For the text-containing cell, return its midpoint in [x, y] coordinate format. 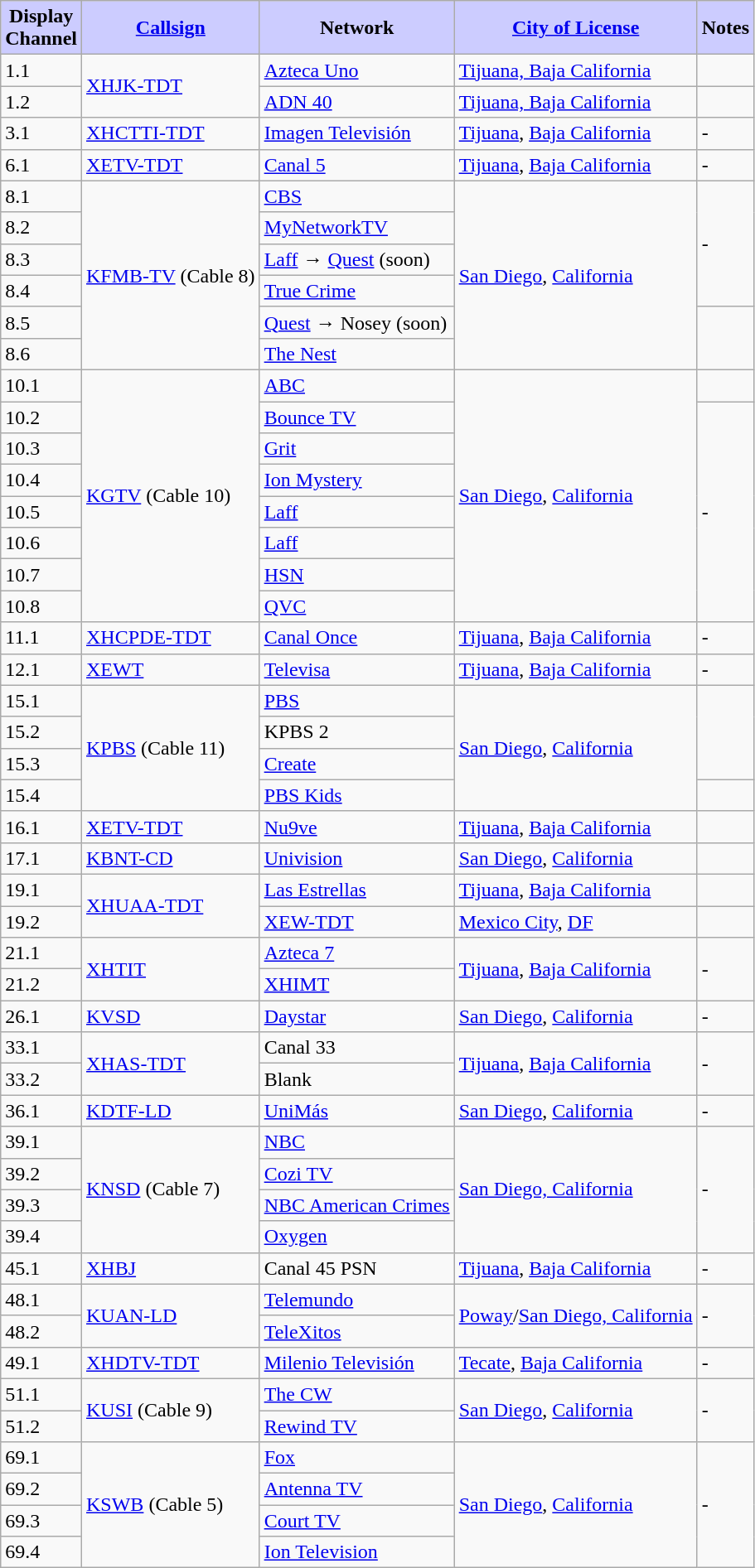
12.1 [41, 669]
XHIMT [356, 985]
1.2 [41, 102]
City of License [575, 28]
UniMás [356, 1111]
KNSD (Cable 7) [171, 1189]
XHCTTI-TDT [171, 133]
NBC [356, 1142]
TeleXitos [356, 1331]
XHDTV-TDT [171, 1363]
Oxygen [356, 1237]
True Crime [356, 291]
19.2 [41, 922]
Azteca Uno [356, 70]
XHBJ [171, 1268]
Callsign [171, 28]
Univision [356, 858]
10.5 [41, 512]
49.1 [41, 1363]
21.1 [41, 953]
KVSD [171, 1016]
Poway/San Diego, California [575, 1315]
Canal Once [356, 638]
MyNetworkTV [356, 228]
15.3 [41, 764]
39.3 [41, 1205]
Canal 33 [356, 1048]
KFMB-TV (Cable 8) [171, 275]
15.4 [41, 795]
39.2 [41, 1174]
Ion Mystery [356, 480]
CBS [356, 196]
15.1 [41, 701]
8.2 [41, 228]
48.2 [41, 1331]
10.1 [41, 385]
17.1 [41, 858]
36.1 [41, 1111]
11.1 [41, 638]
XHAS-TDT [171, 1064]
8.6 [41, 354]
KUAN-LD [171, 1315]
KSWB (Cable 5) [171, 1505]
Mexico City, DF [575, 922]
Las Estrellas [356, 890]
Create [356, 764]
8.1 [41, 196]
1.1 [41, 70]
10.6 [41, 543]
8.5 [41, 322]
Rewind TV [356, 1426]
QVC [356, 606]
51.2 [41, 1426]
39.1 [41, 1142]
Blank [356, 1079]
The CW [356, 1394]
3.1 [41, 133]
Nu9ve [356, 827]
69.1 [41, 1458]
Network [356, 28]
Laff → Quest (soon) [356, 259]
48.1 [41, 1300]
69.2 [41, 1489]
16.1 [41, 827]
PBS Kids [356, 795]
15.2 [41, 732]
ABC [356, 385]
Milenio Televisión [356, 1363]
Ion Television [356, 1552]
33.1 [41, 1048]
69.3 [41, 1521]
Antenna TV [356, 1489]
XEW-TDT [356, 922]
Grit [356, 449]
KGTV (Cable 10) [171, 495]
8.3 [41, 259]
Quest → Nosey (soon) [356, 322]
Daystar [356, 1016]
XHCPDE-TDT [171, 638]
51.1 [41, 1394]
ADN 40 [356, 102]
Televisa [356, 669]
10.2 [41, 417]
Notes [725, 28]
Court TV [356, 1521]
KPBS (Cable 11) [171, 748]
Cozi TV [356, 1174]
10.8 [41, 606]
Imagen Televisión [356, 133]
45.1 [41, 1268]
Tecate, Baja California [575, 1363]
Fox [356, 1458]
KDTF-LD [171, 1111]
10.4 [41, 480]
10.7 [41, 575]
19.1 [41, 890]
8.4 [41, 291]
Bounce TV [356, 417]
XHUAA-TDT [171, 905]
10.3 [41, 449]
Canal 5 [356, 165]
XEWT [171, 669]
KBNT-CD [171, 858]
21.2 [41, 985]
XHTIT [171, 969]
XHJK-TDT [171, 86]
DisplayChannel [41, 28]
KUSI (Cable 9) [171, 1410]
69.4 [41, 1552]
33.2 [41, 1079]
PBS [356, 701]
26.1 [41, 1016]
KPBS 2 [356, 732]
Telemundo [356, 1300]
The Nest [356, 354]
39.4 [41, 1237]
Canal 45 PSN [356, 1268]
6.1 [41, 165]
Azteca 7 [356, 953]
HSN [356, 575]
NBC American Crimes [356, 1205]
